Determine the (X, Y) coordinate at the center of the cell enclosing the given text.  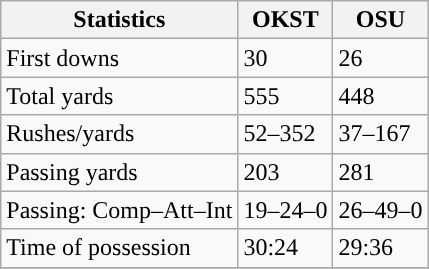
37–167 (380, 134)
19–24–0 (286, 210)
Time of possession (120, 248)
29:36 (380, 248)
448 (380, 96)
26–49–0 (380, 210)
30 (286, 58)
Passing yards (120, 172)
203 (286, 172)
OSU (380, 20)
OKST (286, 20)
281 (380, 172)
52–352 (286, 134)
26 (380, 58)
Total yards (120, 96)
Statistics (120, 20)
Passing: Comp–Att–Int (120, 210)
555 (286, 96)
First downs (120, 58)
30:24 (286, 248)
Rushes/yards (120, 134)
